Pinpoint the cell where the given text exists, returning its (x, y) midpoint coordinate. 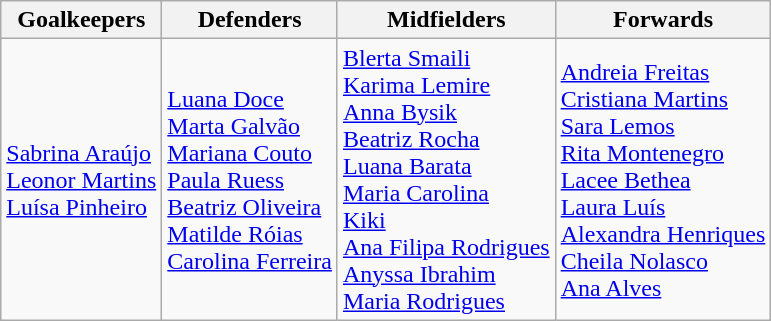
Midfielders (446, 20)
Defenders (250, 20)
Sabrina Araújo Leonor Martins Luísa Pinheiro (82, 180)
Luana Doce Marta Galvão Mariana Couto Paula Ruess Beatriz Oliveira Matilde Róias Carolina Ferreira (250, 180)
Goalkeepers (82, 20)
Forwards (663, 20)
Andreia Freitas Cristiana Martins Sara Lemos Rita Montenegro Lacee Bethea Laura Luís Alexandra Henriques Cheila Nolasco Ana Alves (663, 180)
Blerta Smaili Karima Lemire Anna Bysik Beatriz Rocha Luana Barata Maria Carolina Kiki Ana Filipa Rodrigues Anyssa Ibrahim Maria Rodrigues (446, 180)
